Detect which cell encompasses the target text, then output its (x, y) center coordinate. 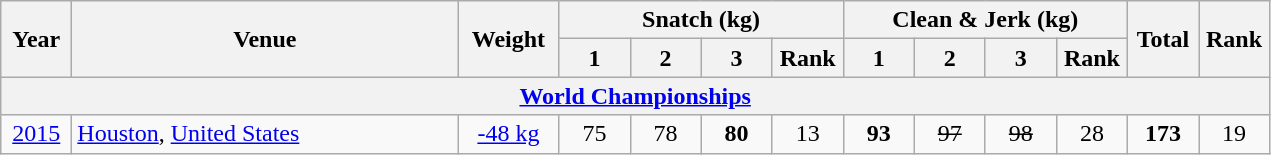
Total (1162, 39)
-48 kg (508, 134)
World Championships (636, 96)
Weight (508, 39)
78 (666, 134)
28 (1092, 134)
Venue (265, 39)
Houston, United States (265, 134)
173 (1162, 134)
98 (1020, 134)
2015 (36, 134)
Snatch (kg) (701, 20)
Clean & Jerk (kg) (985, 20)
13 (808, 134)
Year (36, 39)
19 (1234, 134)
75 (594, 134)
97 (950, 134)
80 (736, 134)
93 (878, 134)
